Pinpoint the cell where the given text exists, returning its (x, y) midpoint coordinate. 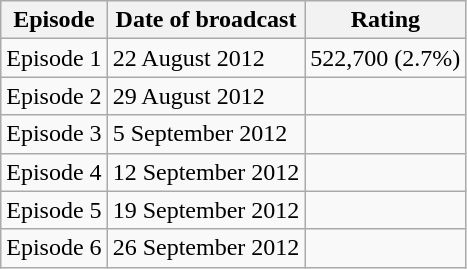
Episode 4 (54, 172)
Episode (54, 20)
Rating (386, 20)
5 September 2012 (206, 134)
Episode 6 (54, 248)
19 September 2012 (206, 210)
12 September 2012 (206, 172)
26 September 2012 (206, 248)
Episode 5 (54, 210)
Episode 2 (54, 96)
22 August 2012 (206, 58)
Episode 1 (54, 58)
29 August 2012 (206, 96)
Date of broadcast (206, 20)
Episode 3 (54, 134)
522,700 (2.7%) (386, 58)
